Identify which cell holds the provided text, then report its (X, Y) central coordinate. 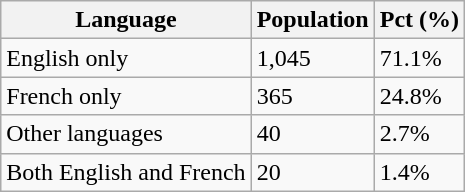
2.7% (419, 134)
365 (312, 96)
24.8% (419, 96)
20 (312, 172)
Both English and French (126, 172)
Pct (%) (419, 20)
71.1% (419, 58)
Population (312, 20)
40 (312, 134)
French only (126, 96)
English only (126, 58)
1.4% (419, 172)
Language (126, 20)
1,045 (312, 58)
Other languages (126, 134)
